Capture the cell that displays the provided text and extract its [x, y] central coordinate. 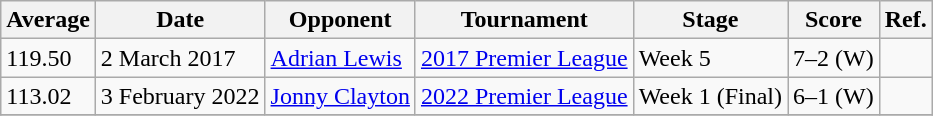
2017 Premier League [524, 58]
Adrian Lewis [340, 58]
3 February 2022 [180, 96]
Ref. [906, 20]
2022 Premier League [524, 96]
Jonny Clayton [340, 96]
Opponent [340, 20]
Stage [710, 20]
Score [834, 20]
2 March 2017 [180, 58]
Average [48, 20]
Week 5 [710, 58]
113.02 [48, 96]
119.50 [48, 58]
6–1 (W) [834, 96]
Date [180, 20]
7–2 (W) [834, 58]
Tournament [524, 20]
Week 1 (Final) [710, 96]
